Scan for the cell matching the given text and deliver its (x, y) coordinate at center. 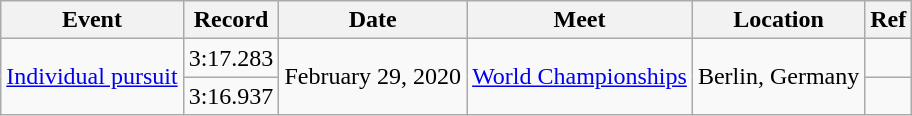
Event (92, 20)
Berlin, Germany (778, 77)
Date (373, 20)
Record (231, 20)
Location (778, 20)
Meet (580, 20)
3:16.937 (231, 96)
Ref (888, 20)
3:17.283 (231, 58)
February 29, 2020 (373, 77)
World Championships (580, 77)
Individual pursuit (92, 77)
